Return the [X, Y] coordinate for the center point of the cell that contains the specified text.  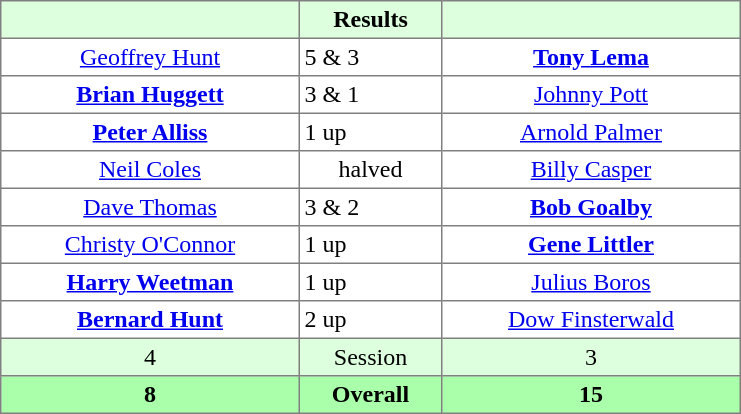
Harry Weetman [150, 282]
5 & 3 [370, 57]
Arnold Palmer [591, 132]
Session [370, 357]
Geoffrey Hunt [150, 57]
Gene Littler [591, 245]
3 [591, 357]
2 up [370, 320]
Julius Boros [591, 282]
Christy O'Connor [150, 245]
Tony Lema [591, 57]
15 [591, 395]
Dow Finsterwald [591, 320]
halved [370, 170]
Johnny Pott [591, 95]
Bob Goalby [591, 207]
Neil Coles [150, 170]
Peter Alliss [150, 132]
Dave Thomas [150, 207]
Results [370, 20]
Overall [370, 395]
8 [150, 395]
Billy Casper [591, 170]
3 & 2 [370, 207]
Brian Huggett [150, 95]
Bernard Hunt [150, 320]
3 & 1 [370, 95]
4 [150, 357]
